Return the (x, y) coordinate for the center point of the cell that contains the specified text.  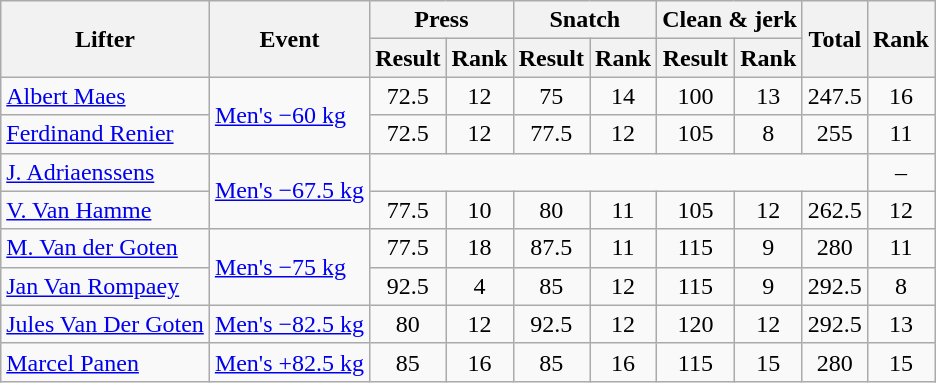
247.5 (834, 96)
Lifter (106, 39)
Men's +82.5 kg (289, 362)
J. Adriaenssens (106, 172)
Men's −60 kg (289, 115)
Jan Van Rompaey (106, 286)
V. Van Hamme (106, 210)
18 (480, 248)
Marcel Panen (106, 362)
Ferdinand Renier (106, 134)
Albert Maes (106, 96)
75 (551, 96)
10 (480, 210)
– (900, 172)
100 (696, 96)
120 (696, 324)
Men's −75 kg (289, 267)
14 (624, 96)
262.5 (834, 210)
Clean & jerk (730, 20)
87.5 (551, 248)
M. Van der Goten (106, 248)
255 (834, 134)
Press (442, 20)
Jules Van Der Goten (106, 324)
Event (289, 39)
Snatch (585, 20)
Men's −82.5 kg (289, 324)
Men's −67.5 kg (289, 191)
4 (480, 286)
Total (834, 39)
